Pinpoint the cell where the given text exists, returning its (x, y) midpoint coordinate. 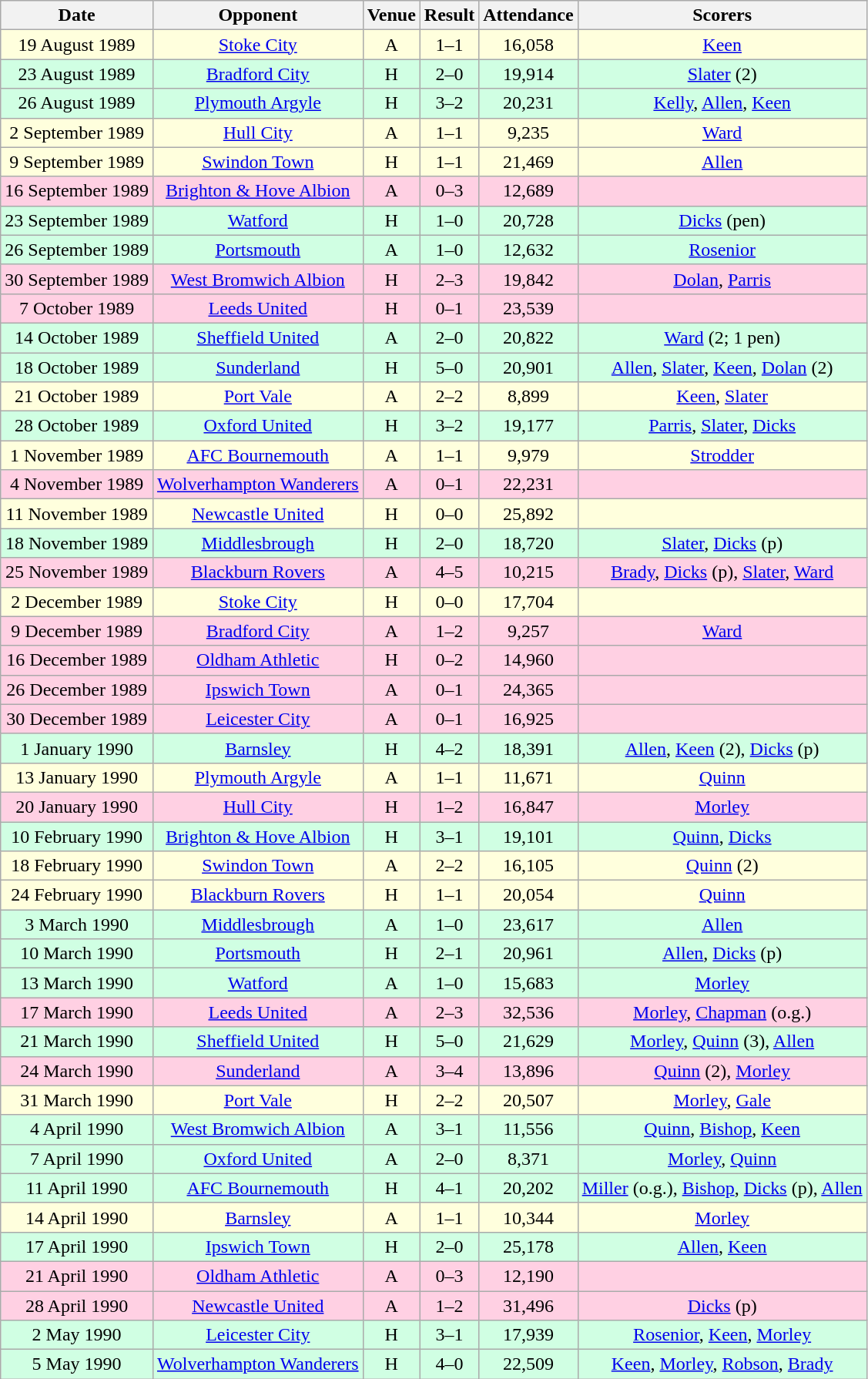
25,178 (528, 1246)
21 October 1989 (77, 397)
19,101 (528, 836)
26 August 1989 (77, 103)
20,961 (528, 954)
25 November 1989 (77, 572)
18,720 (528, 543)
12,689 (528, 191)
9 December 1989 (77, 631)
8,371 (528, 1159)
4 April 1990 (77, 1129)
Attendance (528, 15)
Morley, Quinn (722, 1159)
4–5 (449, 572)
23 September 1989 (77, 220)
7 April 1990 (77, 1159)
Strodder (722, 455)
21,469 (528, 162)
3–4 (449, 1071)
14,960 (528, 660)
26 December 1989 (77, 689)
24 March 1990 (77, 1071)
Rosenior (722, 250)
20,202 (528, 1188)
16 December 1989 (77, 660)
Morley, Chapman (o.g.) (722, 1012)
Scorers (722, 15)
20 January 1990 (77, 807)
20,728 (528, 220)
16,105 (528, 866)
15,683 (528, 983)
26 September 1989 (77, 250)
9,979 (528, 455)
28 October 1989 (77, 426)
Result (449, 15)
14 April 1990 (77, 1217)
13,896 (528, 1071)
17 March 1990 (77, 1012)
23,539 (528, 308)
21,629 (528, 1042)
32,536 (528, 1012)
Keen (722, 45)
4–0 (449, 1364)
Kelly, Allen, Keen (722, 103)
Morley, Quinn (3), Allen (722, 1042)
Venue (391, 15)
23 August 1989 (77, 74)
Morley, Gale (722, 1100)
Allen, Dicks (p) (722, 954)
19,914 (528, 74)
16,058 (528, 45)
Keen, Morley, Robson, Brady (722, 1364)
24,365 (528, 689)
12,190 (528, 1276)
5 May 1990 (77, 1364)
13 January 1990 (77, 777)
22,509 (528, 1364)
4–2 (449, 748)
Allen, Slater, Keen, Dolan (2) (722, 367)
18 October 1989 (77, 367)
9,235 (528, 133)
Dicks (pen) (722, 220)
16,925 (528, 719)
Slater (2) (722, 74)
19,842 (528, 279)
4 November 1989 (77, 485)
8,899 (528, 397)
Date (77, 15)
19 August 1989 (77, 45)
Rosenior, Keen, Morley (722, 1335)
Slater, Dicks (p) (722, 543)
20,507 (528, 1100)
20,901 (528, 367)
Miller (o.g.), Bishop, Dicks (p), Allen (722, 1188)
2 May 1990 (77, 1335)
Opponent (257, 15)
20,822 (528, 337)
18,391 (528, 748)
10 February 1990 (77, 836)
11,556 (528, 1129)
20,231 (528, 103)
16,847 (528, 807)
21 April 1990 (77, 1276)
7 October 1989 (77, 308)
23,617 (528, 924)
22,231 (528, 485)
28 April 1990 (77, 1306)
Allen, Keen (722, 1246)
Parris, Slater, Dicks (722, 426)
2 December 1989 (77, 602)
30 September 1989 (77, 279)
Quinn, Dicks (722, 836)
Ward (2; 1 pen) (722, 337)
14 October 1989 (77, 337)
4–1 (449, 1188)
11 November 1989 (77, 514)
30 December 1989 (77, 719)
0–2 (449, 660)
Keen, Slater (722, 397)
Quinn (2), Morley (722, 1071)
31,496 (528, 1306)
24 February 1990 (77, 895)
1 January 1990 (77, 748)
19,177 (528, 426)
20,054 (528, 895)
10,344 (528, 1217)
Dicks (p) (722, 1306)
2 September 1989 (77, 133)
10,215 (528, 572)
25,892 (528, 514)
9 September 1989 (77, 162)
11 April 1990 (77, 1188)
Quinn, Bishop, Keen (722, 1129)
Dolan, Parris (722, 279)
17 April 1990 (77, 1246)
11,671 (528, 777)
16 September 1989 (77, 191)
31 March 1990 (77, 1100)
Allen, Keen (2), Dicks (p) (722, 748)
18 February 1990 (77, 866)
9,257 (528, 631)
Brady, Dicks (p), Slater, Ward (722, 572)
12,632 (528, 250)
10 March 1990 (77, 954)
2–1 (449, 954)
1 November 1989 (77, 455)
13 March 1990 (77, 983)
18 November 1989 (77, 543)
3 March 1990 (77, 924)
17,939 (528, 1335)
17,704 (528, 602)
21 March 1990 (77, 1042)
Quinn (2) (722, 866)
